Detect which cell encompasses the target text, then output its [x, y] center coordinate. 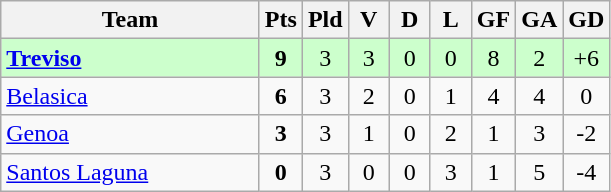
6 [280, 96]
Treviso [130, 58]
GF [493, 20]
Pts [280, 20]
GD [586, 20]
Team [130, 20]
Belasica [130, 96]
V [368, 20]
Santos Laguna [130, 172]
-2 [586, 134]
D [410, 20]
GA [540, 20]
5 [540, 172]
+6 [586, 58]
-4 [586, 172]
8 [493, 58]
L [450, 20]
Genoa [130, 134]
Pld [325, 20]
9 [280, 58]
